For the text-containing cell, return its midpoint in (x, y) coordinate format. 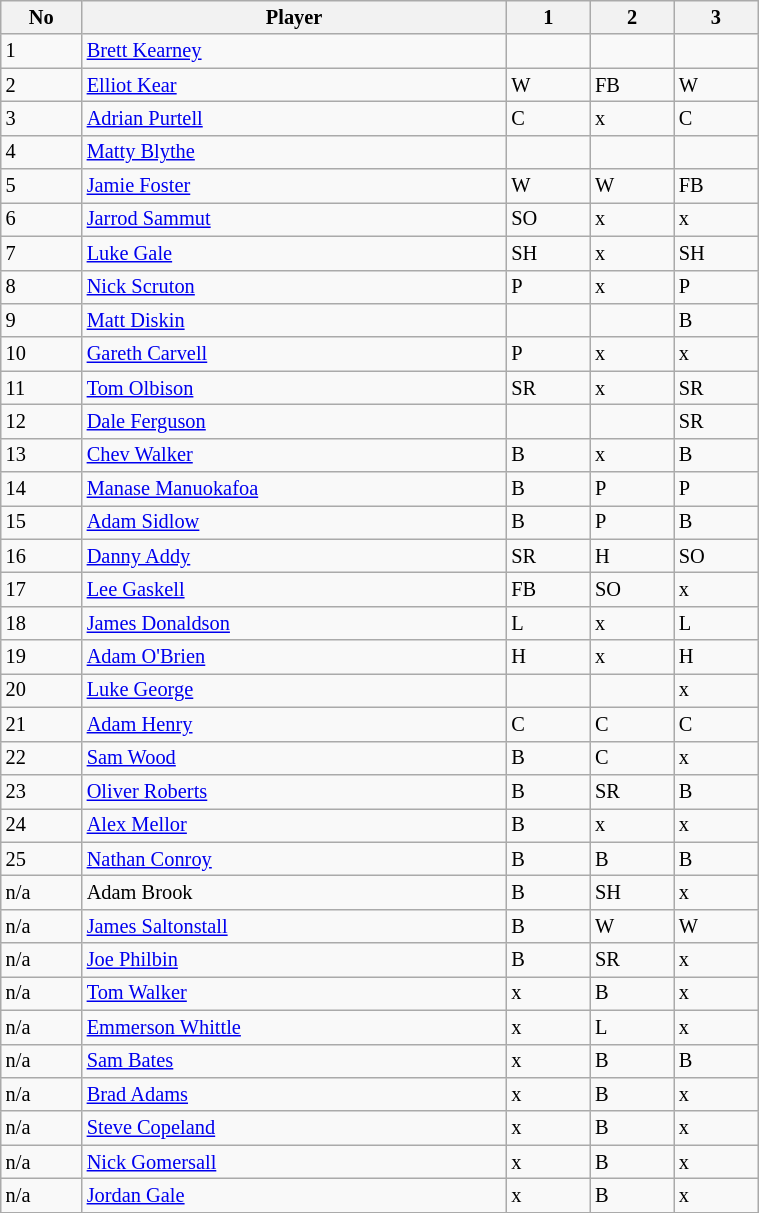
Adam Sidlow (294, 522)
Adam Brook (294, 892)
16 (42, 556)
Adam Henry (294, 724)
Manase Manuokafoa (294, 489)
17 (42, 589)
Gareth Carvell (294, 354)
Sam Bates (294, 1061)
10 (42, 354)
Nathan Conroy (294, 859)
Nick Scruton (294, 287)
Jordan Gale (294, 1195)
14 (42, 489)
Luke George (294, 690)
Matty Blythe (294, 152)
Joe Philbin (294, 960)
Danny Addy (294, 556)
Sam Wood (294, 758)
James Donaldson (294, 623)
13 (42, 455)
23 (42, 791)
20 (42, 690)
12 (42, 421)
Alex Mellor (294, 825)
24 (42, 825)
15 (42, 522)
Brad Adams (294, 1094)
Elliot Kear (294, 85)
Player (294, 17)
Adrian Purtell (294, 118)
Dale Ferguson (294, 421)
25 (42, 859)
22 (42, 758)
4 (42, 152)
21 (42, 724)
7 (42, 253)
Jarrod Sammut (294, 219)
19 (42, 657)
Matt Diskin (294, 320)
Lee Gaskell (294, 589)
Tom Olbison (294, 388)
No (42, 17)
6 (42, 219)
Steve Copeland (294, 1128)
18 (42, 623)
Jamie Foster (294, 186)
Brett Kearney (294, 51)
Oliver Roberts (294, 791)
Adam O'Brien (294, 657)
Luke Gale (294, 253)
James Saltonstall (294, 926)
5 (42, 186)
11 (42, 388)
Nick Gomersall (294, 1162)
Tom Walker (294, 993)
Emmerson Whittle (294, 1027)
9 (42, 320)
8 (42, 287)
Chev Walker (294, 455)
